Return [x, y] of the center of cell containing provided text 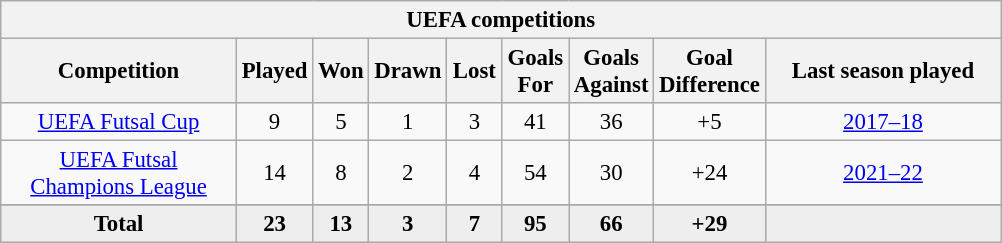
Goals For [535, 72]
66 [610, 224]
Competition [119, 72]
Drawn [408, 72]
8 [341, 174]
+24 [710, 174]
Goals Against [610, 72]
2 [408, 174]
30 [610, 174]
UEFA Futsal Cup [119, 122]
13 [341, 224]
2017–18 [883, 122]
Won [341, 72]
UEFA FutsalChampions League [119, 174]
54 [535, 174]
7 [475, 224]
Last season played [883, 72]
36 [610, 122]
4 [475, 174]
UEFA competitions [501, 20]
1 [408, 122]
2021–22 [883, 174]
14 [274, 174]
23 [274, 224]
+29 [710, 224]
+5 [710, 122]
95 [535, 224]
Played [274, 72]
Lost [475, 72]
41 [535, 122]
9 [274, 122]
5 [341, 122]
Total [119, 224]
Goal Difference [710, 72]
